Locate the cell with the specified text and output its [x, y] center coordinate. 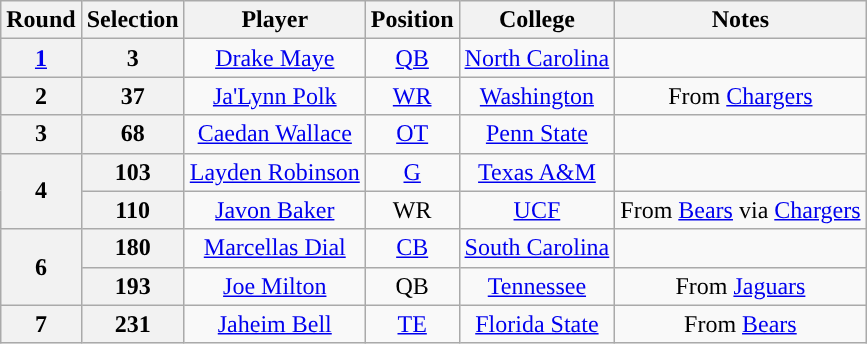
Tennessee [537, 286]
Layden Robinson [274, 172]
From Bears [740, 324]
Notes [740, 20]
TE [412, 324]
Javon Baker [274, 210]
103 [132, 172]
110 [132, 210]
Selection [132, 20]
Position [412, 20]
Player [274, 20]
68 [132, 134]
G [412, 172]
Texas A&M [537, 172]
Joe Milton [274, 286]
From Jaguars [740, 286]
193 [132, 286]
Penn State [537, 134]
CB [412, 248]
7 [41, 324]
College [537, 20]
231 [132, 324]
Washington [537, 96]
Caedan Wallace [274, 134]
Jaheim Bell [274, 324]
From Chargers [740, 96]
2 [41, 96]
UCF [537, 210]
South Carolina [537, 248]
From Bears via Chargers [740, 210]
Drake Maye [274, 58]
Round [41, 20]
4 [41, 191]
180 [132, 248]
6 [41, 267]
Ja'Lynn Polk [274, 96]
Florida State [537, 324]
Marcellas Dial [274, 248]
North Carolina [537, 58]
OT [412, 134]
37 [132, 96]
1 [41, 58]
